Pinpoint the cell where the given text exists, returning its [X, Y] midpoint coordinate. 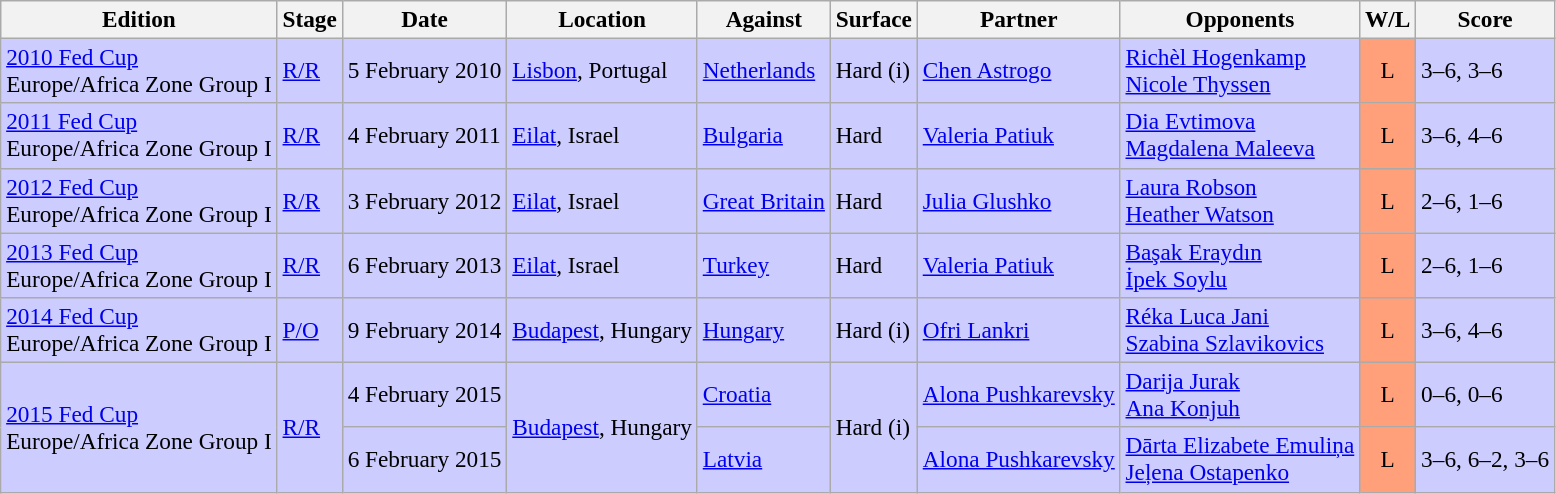
Latvia [764, 460]
Richèl Hogenkamp Nicole Thyssen [1240, 70]
Ofri Lankri [1018, 330]
2014 Fed Cup Europe/Africa Zone Group I [139, 330]
9 February 2014 [424, 330]
Partner [1018, 19]
Against [764, 19]
3–6, 3–6 [1486, 70]
6 February 2015 [424, 460]
2013 Fed Cup Europe/Africa Zone Group I [139, 264]
Bulgaria [764, 136]
2012 Fed Cup Europe/Africa Zone Group I [139, 200]
Netherlands [764, 70]
3–6, 6–2, 3–6 [1486, 460]
Darija Jurak Ana Konjuh [1240, 394]
Réka Luca Jani Szabina Szlavikovics [1240, 330]
2015 Fed Cup Europe/Africa Zone Group I [139, 427]
2010 Fed Cup Europe/Africa Zone Group I [139, 70]
4 February 2011 [424, 136]
6 February 2013 [424, 264]
Julia Glushko [1018, 200]
5 February 2010 [424, 70]
2011 Fed Cup Europe/Africa Zone Group I [139, 136]
Dārta Elizabete Emuliņa Jeļena Ostapenko [1240, 460]
Chen Astrogo [1018, 70]
Surface [874, 19]
Laura Robson Heather Watson [1240, 200]
0–6, 0–6 [1486, 394]
3 February 2012 [424, 200]
Date [424, 19]
Turkey [764, 264]
Edition [139, 19]
4 February 2015 [424, 394]
Hungary [764, 330]
W/L [1388, 19]
Başak Eraydın İpek Soylu [1240, 264]
Lisbon, Portugal [602, 70]
Croatia [764, 394]
Location [602, 19]
Opponents [1240, 19]
Dia Evtimova Magdalena Maleeva [1240, 136]
Stage [310, 19]
Score [1486, 19]
P/O [310, 330]
Great Britain [764, 200]
